Return [X, Y] of the center of cell containing provided text 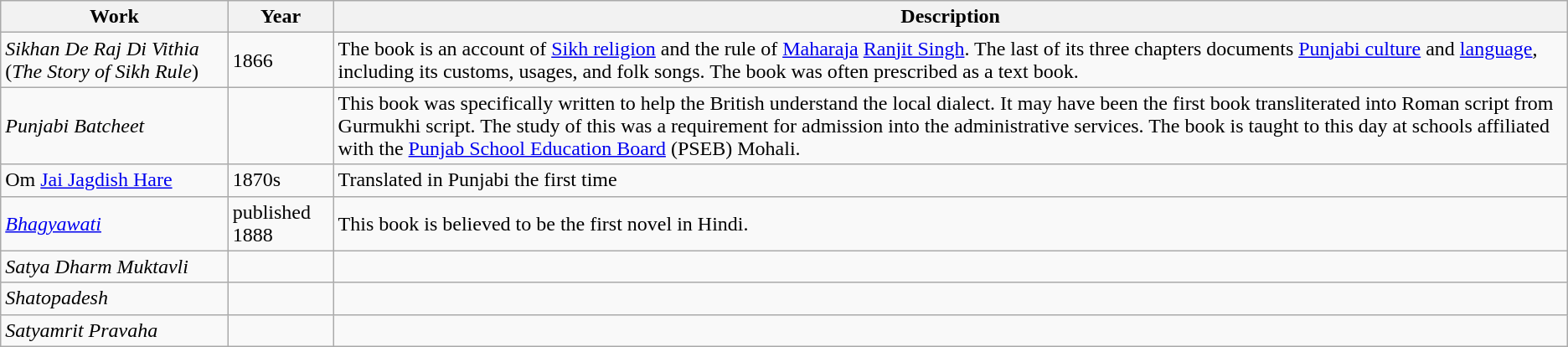
Work [114, 17]
published 1888 [281, 223]
Satya Dharm Muktavli [114, 267]
Punjabi Batcheet [114, 126]
Om Jai Jagdish Hare [114, 180]
Description [950, 17]
1870s [281, 180]
This book is believed to be the first novel in Hindi. [950, 223]
Translated in Punjabi the first time [950, 180]
Year [281, 17]
Bhagyawati [114, 223]
1866 [281, 60]
Sikhan De Raj Di Vithia (The Story of Sikh Rule) [114, 60]
Shatopadesh [114, 298]
Satyamrit Pravaha [114, 330]
